Scan for the cell matching the given text and deliver its (x, y) coordinate at center. 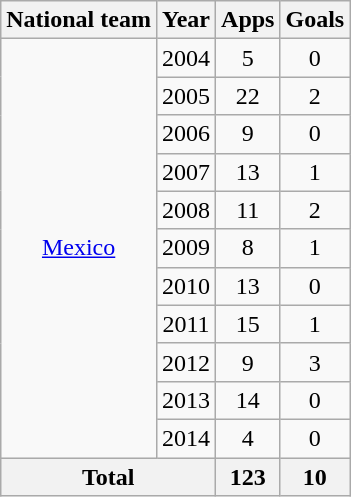
10 (315, 477)
2008 (186, 210)
2009 (186, 248)
4 (248, 438)
3 (315, 362)
Apps (248, 20)
2007 (186, 172)
15 (248, 324)
2005 (186, 96)
Year (186, 20)
Mexico (79, 248)
2014 (186, 438)
22 (248, 96)
2012 (186, 362)
National team (79, 20)
8 (248, 248)
2004 (186, 58)
2010 (186, 286)
11 (248, 210)
123 (248, 477)
Goals (315, 20)
2011 (186, 324)
5 (248, 58)
14 (248, 400)
2013 (186, 400)
2006 (186, 134)
Total (108, 477)
